Identify which cell holds the provided text, then report its (x, y) central coordinate. 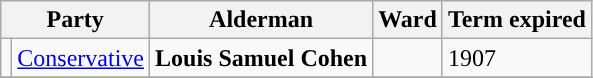
Ward (408, 20)
Term expired (516, 20)
Conservative (81, 58)
Louis Samuel Cohen (262, 58)
Party (76, 20)
1907 (516, 58)
Alderman (262, 20)
